Return the (x, y) coordinate for the center point of the cell that contains the specified text.  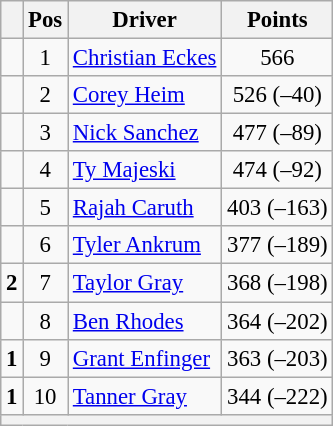
Points (278, 20)
Grant Enfinger (145, 358)
6 (46, 245)
9 (46, 358)
Ty Majeski (145, 170)
344 (–222) (278, 396)
403 (–163) (278, 208)
Driver (145, 20)
4 (46, 170)
Tanner Gray (145, 396)
Rajah Caruth (145, 208)
364 (–202) (278, 321)
Ben Rhodes (145, 321)
477 (–89) (278, 133)
474 (–92) (278, 170)
Tyler Ankrum (145, 245)
3 (46, 133)
Pos (46, 20)
Corey Heim (145, 95)
8 (46, 321)
526 (–40) (278, 95)
Christian Eckes (145, 58)
363 (–203) (278, 358)
368 (–198) (278, 283)
566 (278, 58)
Nick Sanchez (145, 133)
7 (46, 283)
Taylor Gray (145, 283)
5 (46, 208)
10 (46, 396)
377 (–189) (278, 245)
